Search for the cell housing the specified text and yield its [x, y] center coordinate. 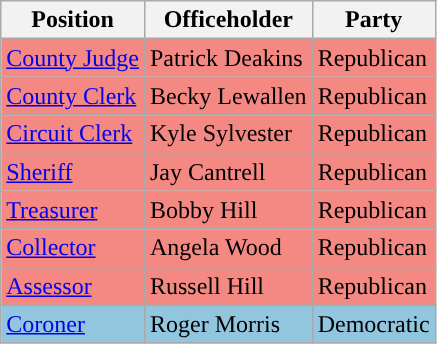
Roger Morris [228, 324]
County Clerk [73, 96]
Position [73, 20]
Party [374, 20]
Russell Hill [228, 286]
Patrick Deakins [228, 58]
Collector [73, 248]
Sheriff [73, 172]
Assessor [73, 286]
Angela Wood [228, 248]
Jay Cantrell [228, 172]
Becky Lewallen [228, 96]
Coroner [73, 324]
Circuit Clerk [73, 134]
Democratic [374, 324]
Officeholder [228, 20]
County Judge [73, 58]
Bobby Hill [228, 210]
Kyle Sylvester [228, 134]
Treasurer [73, 210]
